Return the (x, y) coordinate for the center point of the cell that contains the specified text.  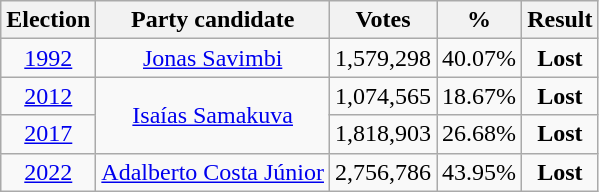
1,579,298 (384, 58)
2022 (48, 172)
Election (48, 20)
18.67% (480, 96)
1,818,903 (384, 134)
% (480, 20)
Result (560, 20)
Votes (384, 20)
1,074,565 (384, 96)
2012 (48, 96)
26.68% (480, 134)
2,756,786 (384, 172)
Isaías Samakuva (213, 115)
Adalberto Costa Júnior (213, 172)
1992 (48, 58)
40.07% (480, 58)
Party candidate (213, 20)
2017 (48, 134)
43.95% (480, 172)
Jonas Savimbi (213, 58)
